Detect which cell encompasses the target text, then output its (X, Y) center coordinate. 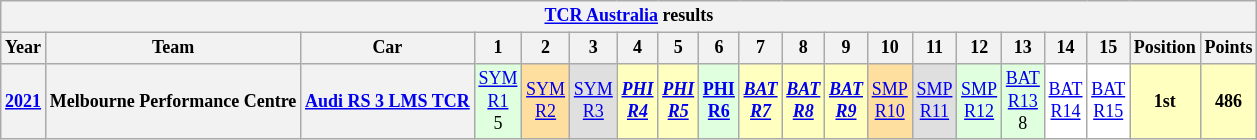
PHIR6 (720, 101)
13 (1022, 48)
BATR7 (760, 101)
BATR138 (1022, 101)
SYMR2 (546, 101)
PHIR5 (678, 101)
8 (804, 48)
SMPR11 (934, 101)
3 (593, 48)
Melbourne Performance Centre (172, 101)
TCR Australia results (629, 16)
SMPR12 (980, 101)
Car (388, 48)
1st (1166, 101)
11 (934, 48)
7 (760, 48)
1 (498, 48)
BATR9 (846, 101)
Audi RS 3 LMS TCR (388, 101)
10 (890, 48)
Year (24, 48)
12 (980, 48)
BAT R8 (804, 101)
2 (546, 48)
SMPR10 (890, 101)
15 (1108, 48)
SYMR15 (498, 101)
9 (846, 48)
Position (1166, 48)
486 (1228, 101)
BATR14 (1066, 101)
14 (1066, 48)
5 (678, 48)
6 (720, 48)
4 (638, 48)
Points (1228, 48)
BATR15 (1108, 101)
2021 (24, 101)
SYMR3 (593, 101)
Team (172, 48)
PHIR4 (638, 101)
